Detect which cell encompasses the target text, then output its (x, y) center coordinate. 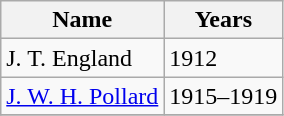
Years (224, 20)
J. T. England (82, 58)
Name (82, 20)
1915–1919 (224, 96)
1912 (224, 58)
J. W. H. Pollard (82, 96)
